Scan for the cell matching the given text and deliver its [x, y] coordinate at center. 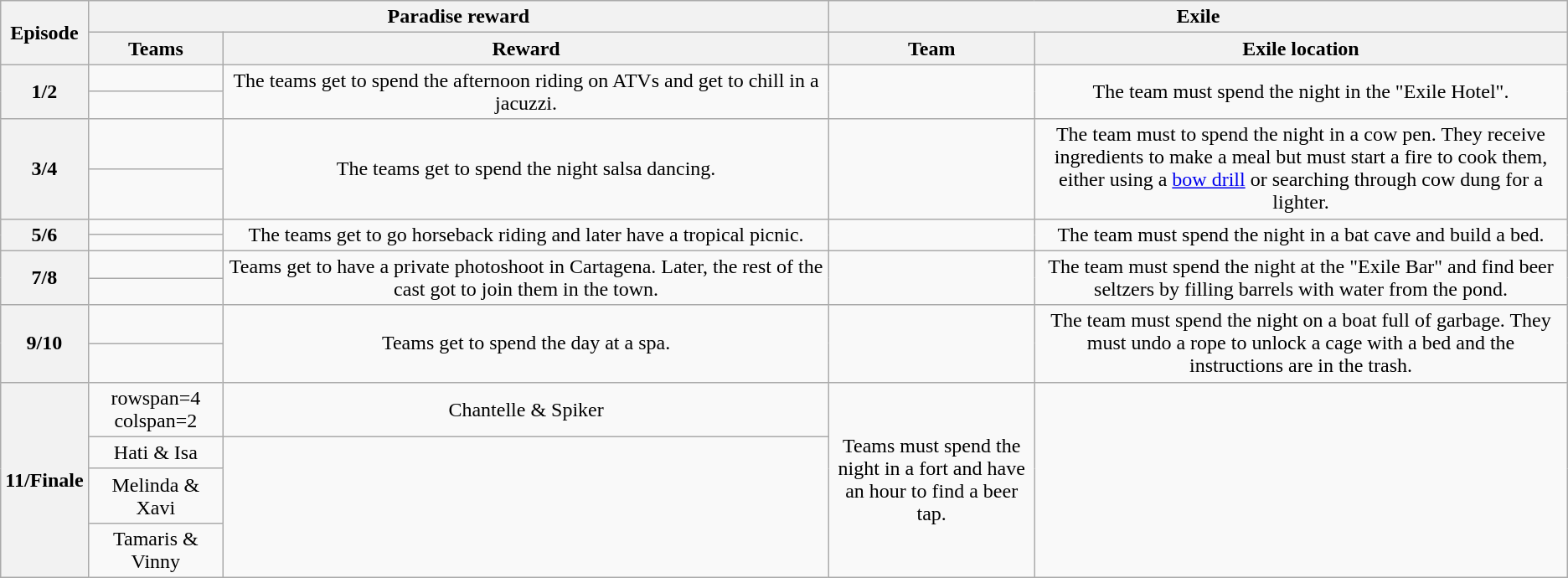
The teams get to spend the night salsa dancing. [526, 169]
1/2 [44, 92]
Melinda & Xavi [156, 496]
Tamaris & Vinny [156, 550]
Teams get to spend the day at a spa. [526, 343]
Team [931, 49]
7/8 [44, 278]
The team must spend the night at the "Exile Bar" and find beer seltzers by filling barrels with water from the pond. [1301, 278]
The teams get to go horseback riding and later have a tropical picnic. [526, 235]
Teams must spend the night in a fort and have an hour to find a beer tap. [931, 479]
3/4 [44, 169]
Hati & Isa [156, 452]
The team must spend the night in a bat cave and build a bed. [1301, 235]
Teams get to have a private photoshoot in Cartagena. Later, the rest of the cast got to join them in the town. [526, 278]
rowspan=4 colspan=2 [156, 409]
Reward [526, 49]
Exile location [1301, 49]
9/10 [44, 343]
Exile [1199, 17]
Paradise reward [458, 17]
11/Finale [44, 479]
5/6 [44, 235]
The team must spend the night on a boat full of garbage. They must undo a rope to unlock a cage with a bed and the instructions are in the trash. [1301, 343]
Episode [44, 33]
Chantelle & Spiker [526, 409]
The team must spend the night in the "Exile Hotel". [1301, 92]
Teams [156, 49]
The teams get to spend the afternoon riding on ATVs and get to chill in a jacuzzi. [526, 92]
